Scan for the cell matching the given text and deliver its (X, Y) coordinate at center. 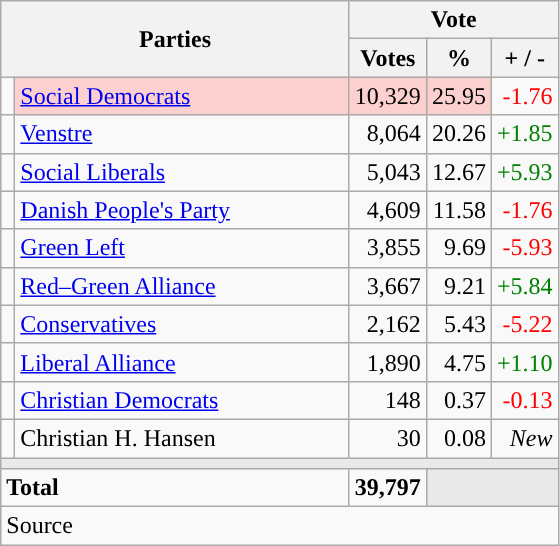
1,890 (388, 362)
5.43 (458, 324)
Votes (388, 58)
25.95 (458, 96)
Danish People's Party (182, 210)
0.37 (458, 400)
Venstre (182, 134)
New (524, 438)
10,329 (388, 96)
0.08 (458, 438)
Total (176, 488)
Christian Democrats (182, 400)
Red–Green Alliance (182, 286)
+5.93 (524, 172)
3,855 (388, 248)
% (458, 58)
-5.93 (524, 248)
+ / - (524, 58)
9.69 (458, 248)
Social Democrats (182, 96)
Liberal Alliance (182, 362)
20.26 (458, 134)
4.75 (458, 362)
+1.10 (524, 362)
2,162 (388, 324)
11.58 (458, 210)
Source (280, 526)
-5.22 (524, 324)
+1.85 (524, 134)
3,667 (388, 286)
39,797 (388, 488)
148 (388, 400)
Christian H. Hansen (182, 438)
4,609 (388, 210)
Social Liberals (182, 172)
5,043 (388, 172)
8,064 (388, 134)
30 (388, 438)
-0.13 (524, 400)
+5.84 (524, 286)
Vote (454, 20)
Green Left (182, 248)
Parties (176, 39)
Conservatives (182, 324)
9.21 (458, 286)
12.67 (458, 172)
